Scan for the cell matching the given text and deliver its [X, Y] coordinate at center. 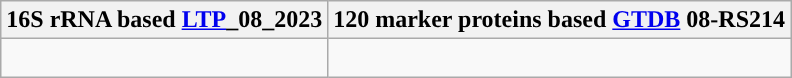
120 marker proteins based GTDB 08-RS214 [560, 20]
16S rRNA based LTP_08_2023 [164, 20]
